Provide the [x, y] coordinate of the cell's center where the given text is located.  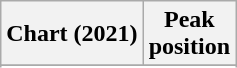
Peakposition [189, 34]
Chart (2021) [72, 34]
